Identify which cell holds the provided text, then report its (X, Y) central coordinate. 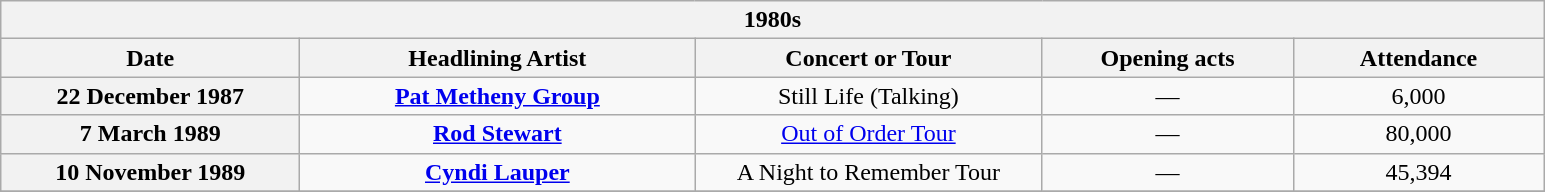
Headlining Artist (498, 58)
1980s (772, 20)
45,394 (1418, 172)
Date (150, 58)
Concert or Tour (868, 58)
7 March 1989 (150, 134)
Out of Order Tour (868, 134)
Rod Stewart (498, 134)
10 November 1989 (150, 172)
Cyndi Lauper (498, 172)
Pat Metheny Group (498, 96)
A Night to Remember Tour (868, 172)
6,000 (1418, 96)
Attendance (1418, 58)
Opening acts (1168, 58)
80,000 (1418, 134)
Still Life (Talking) (868, 96)
22 December 1987 (150, 96)
